Scan for the cell matching the given text and deliver its (X, Y) coordinate at center. 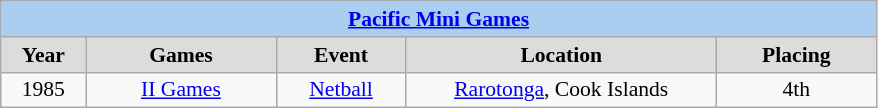
II Games (181, 90)
Pacific Mini Games (439, 19)
Games (181, 55)
Placing (796, 55)
Year (44, 55)
4th (796, 90)
Netball (341, 90)
Rarotonga, Cook Islands (561, 90)
1985 (44, 90)
Event (341, 55)
Location (561, 55)
